Determine the [X, Y] coordinate at the center of the cell enclosing the given text.  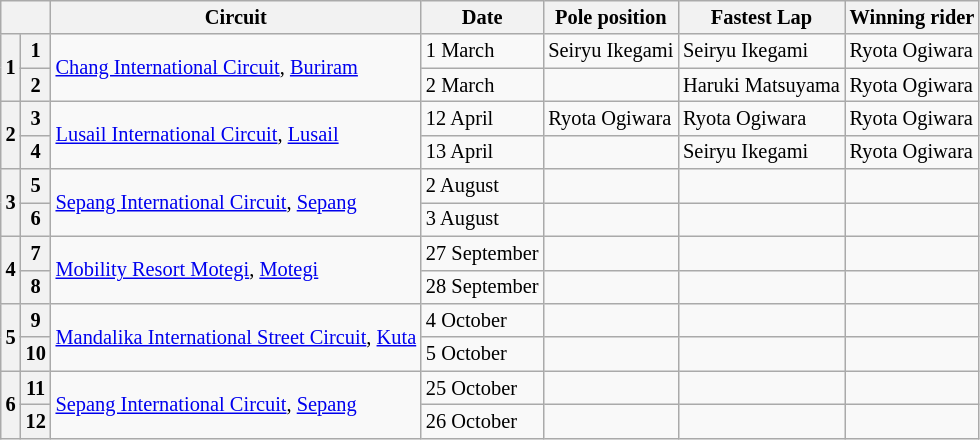
26 October [482, 421]
Pole position [610, 17]
Circuit [236, 17]
12 April [482, 118]
3 August [482, 219]
4 October [482, 320]
28 September [482, 287]
9 [36, 320]
Lusail International Circuit, Lusail [236, 134]
13 April [482, 152]
Date [482, 17]
Mobility Resort Motegi, Motegi [236, 270]
8 [36, 287]
5 October [482, 354]
2 August [482, 186]
Mandalika International Street Circuit, Kuta [236, 336]
Winning rider [912, 17]
25 October [482, 388]
Fastest Lap [762, 17]
27 September [482, 253]
1 March [482, 51]
7 [36, 253]
11 [36, 388]
Haruki Matsuyama [762, 85]
2 March [482, 85]
10 [36, 354]
12 [36, 421]
Chang International Circuit, Buriram [236, 68]
